Determine the [x, y] coordinate at the center of the cell enclosing the given text.  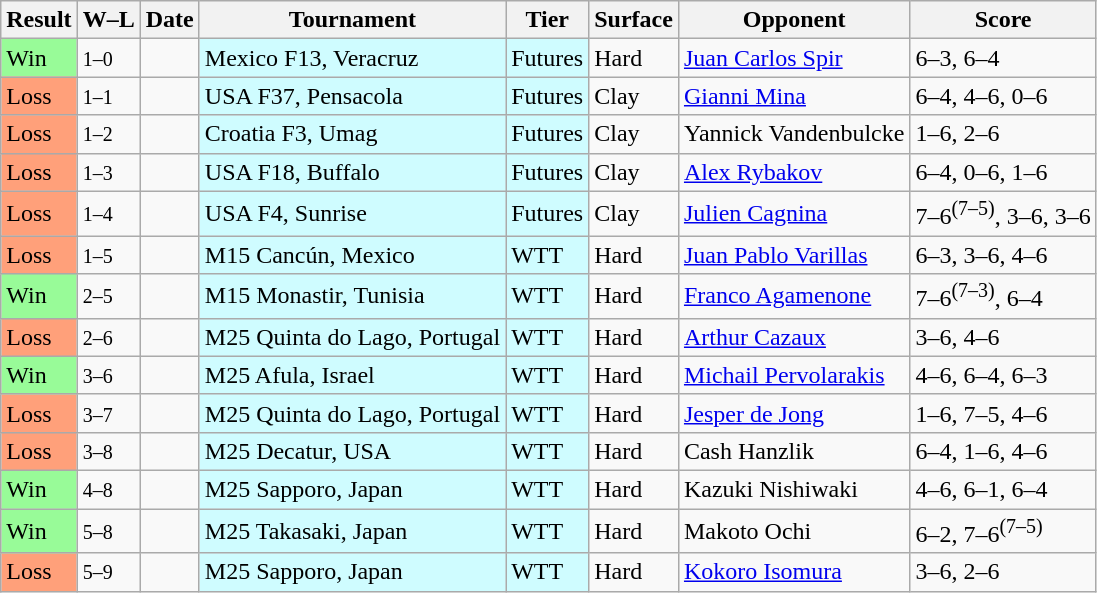
USA F4, Sunrise [352, 214]
Surface [634, 20]
1–0 [108, 58]
Kokoro Isomura [794, 572]
Juan Pablo Varillas [794, 255]
M15 Monastir, Tunisia [352, 296]
5–8 [108, 532]
7–6(7–3), 6–4 [1003, 296]
Makoto Ochi [794, 532]
6–4, 0–6, 1–6 [1003, 172]
6–3, 3–6, 4–6 [1003, 255]
M15 Cancún, Mexico [352, 255]
Kazuki Nishiwaki [794, 489]
3–6, 2–6 [1003, 572]
3–7 [108, 413]
1–3 [108, 172]
5–9 [108, 572]
Juan Carlos Spir [794, 58]
1–1 [108, 96]
Julien Cagnina [794, 214]
7–6(7–5), 3–6, 3–6 [1003, 214]
2–5 [108, 296]
6–4, 4–6, 0–6 [1003, 96]
Arthur Cazaux [794, 337]
1–6, 2–6 [1003, 134]
3–6, 4–6 [1003, 337]
Tournament [352, 20]
M25 Decatur, USA [352, 451]
6–2, 7–6(7–5) [1003, 532]
Michail Pervolarakis [794, 375]
4–6, 6–4, 6–3 [1003, 375]
1–4 [108, 214]
Cash Hanzlik [794, 451]
6–3, 6–4 [1003, 58]
2–6 [108, 337]
Jesper de Jong [794, 413]
Tier [548, 20]
1–5 [108, 255]
1–2 [108, 134]
M25 Takasaki, Japan [352, 532]
Alex Rybakov [794, 172]
W–L [108, 20]
3–8 [108, 451]
M25 Afula, Israel [352, 375]
4–8 [108, 489]
Result [39, 20]
Franco Agamenone [794, 296]
3–6 [108, 375]
Yannick Vandenbulcke [794, 134]
6–4, 1–6, 4–6 [1003, 451]
Mexico F13, Veracruz [352, 58]
1–6, 7–5, 4–6 [1003, 413]
Score [1003, 20]
USA F18, Buffalo [352, 172]
Gianni Mina [794, 96]
USA F37, Pensacola [352, 96]
Date [170, 20]
4–6, 6–1, 6–4 [1003, 489]
Opponent [794, 20]
Croatia F3, Umag [352, 134]
